Detect which cell encompasses the target text, then output its (x, y) center coordinate. 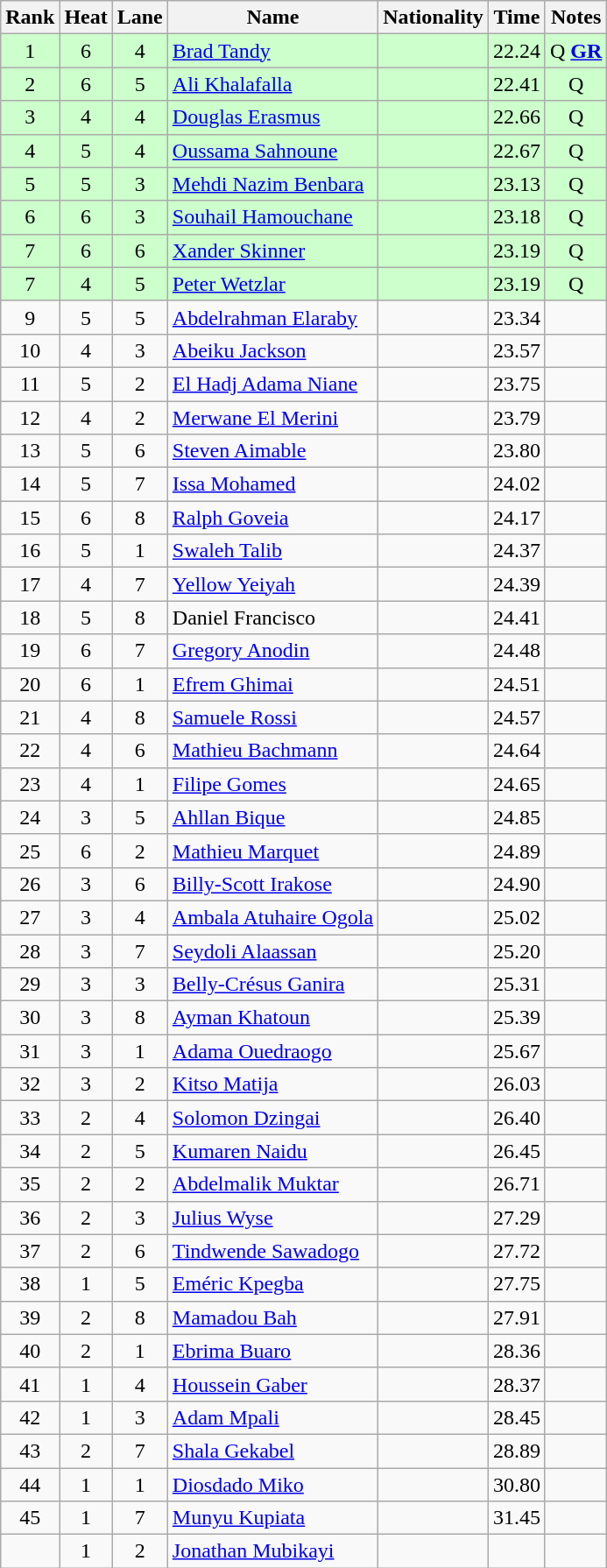
Houssein Gaber (272, 1384)
Abdelmalik Muktar (272, 1184)
28.36 (517, 1351)
17 (30, 584)
13 (30, 451)
24.37 (517, 551)
Mamadou Bah (272, 1317)
Mathieu Bachmann (272, 751)
22.41 (517, 84)
34 (30, 1151)
25.20 (517, 950)
11 (30, 384)
40 (30, 1351)
Ebrima Buaro (272, 1351)
22.24 (517, 51)
31 (30, 1051)
27.91 (517, 1317)
22 (30, 751)
Mathieu Marquet (272, 851)
Abeiku Jackson (272, 350)
24.39 (517, 584)
Time (517, 18)
Eméric Kpegba (272, 1284)
10 (30, 350)
Julius Wyse (272, 1218)
26.71 (517, 1184)
29 (30, 985)
Munyu Kupiata (272, 1518)
39 (30, 1317)
Gregory Anodin (272, 651)
Ali Khalafalla (272, 84)
45 (30, 1518)
24.48 (517, 651)
Brad Tandy (272, 51)
Ayman Khatoun (272, 1018)
Ahllan Bique (272, 817)
24.64 (517, 751)
38 (30, 1284)
37 (30, 1251)
25.31 (517, 985)
24.65 (517, 784)
24.02 (517, 484)
32 (30, 1084)
22.66 (517, 117)
16 (30, 551)
Notes (575, 18)
24.90 (517, 884)
Yellow Yeiyah (272, 584)
26.03 (517, 1084)
23.18 (517, 217)
Douglas Erasmus (272, 117)
Heat (86, 18)
Solomon Dzingai (272, 1118)
24.57 (517, 717)
Merwane El Merini (272, 418)
Issa Mohamed (272, 484)
Jonathan Mubikayi (272, 1551)
24.85 (517, 817)
Ambala Atuhaire Ogola (272, 917)
36 (30, 1218)
23.13 (517, 184)
Souhail Hamouchane (272, 217)
15 (30, 518)
Belly-Crésus Ganira (272, 985)
Lane (140, 18)
28.37 (517, 1384)
20 (30, 684)
Oussama Sahnoune (272, 151)
21 (30, 717)
14 (30, 484)
Adama Ouedraogo (272, 1051)
43 (30, 1451)
22.67 (517, 151)
9 (30, 317)
Billy-Scott Irakose (272, 884)
26.45 (517, 1151)
18 (30, 618)
25.02 (517, 917)
27.72 (517, 1251)
El Hadj Adama Niane (272, 384)
27 (30, 917)
Seydoli Alaassan (272, 950)
26 (30, 884)
25.67 (517, 1051)
28.45 (517, 1417)
Ralph Goveia (272, 518)
27.75 (517, 1284)
31.45 (517, 1518)
24.51 (517, 684)
23.57 (517, 350)
23.80 (517, 451)
44 (30, 1485)
Mehdi Nazim Benbara (272, 184)
Abdelrahman Elaraby (272, 317)
24.17 (517, 518)
25 (30, 851)
24 (30, 817)
25.39 (517, 1018)
35 (30, 1184)
Swaleh Talib (272, 551)
Efrem Ghimai (272, 684)
24.41 (517, 618)
Shala Gekabel (272, 1451)
42 (30, 1417)
23.75 (517, 384)
33 (30, 1118)
41 (30, 1384)
30.80 (517, 1485)
26.40 (517, 1118)
Peter Wetzlar (272, 284)
Name (272, 18)
Nationality (434, 18)
23 (30, 784)
Samuele Rossi (272, 717)
Tindwende Sawadogo (272, 1251)
27.29 (517, 1218)
Adam Mpali (272, 1417)
Filipe Gomes (272, 784)
Diosdado Miko (272, 1485)
12 (30, 418)
Kumaren Naidu (272, 1151)
19 (30, 651)
28 (30, 950)
Q GR (575, 51)
28.89 (517, 1451)
Xander Skinner (272, 251)
Rank (30, 18)
23.34 (517, 317)
Kitso Matija (272, 1084)
Steven Aimable (272, 451)
23.79 (517, 418)
24.89 (517, 851)
30 (30, 1018)
Daniel Francisco (272, 618)
